Capture the cell that displays the provided text and extract its [x, y] central coordinate. 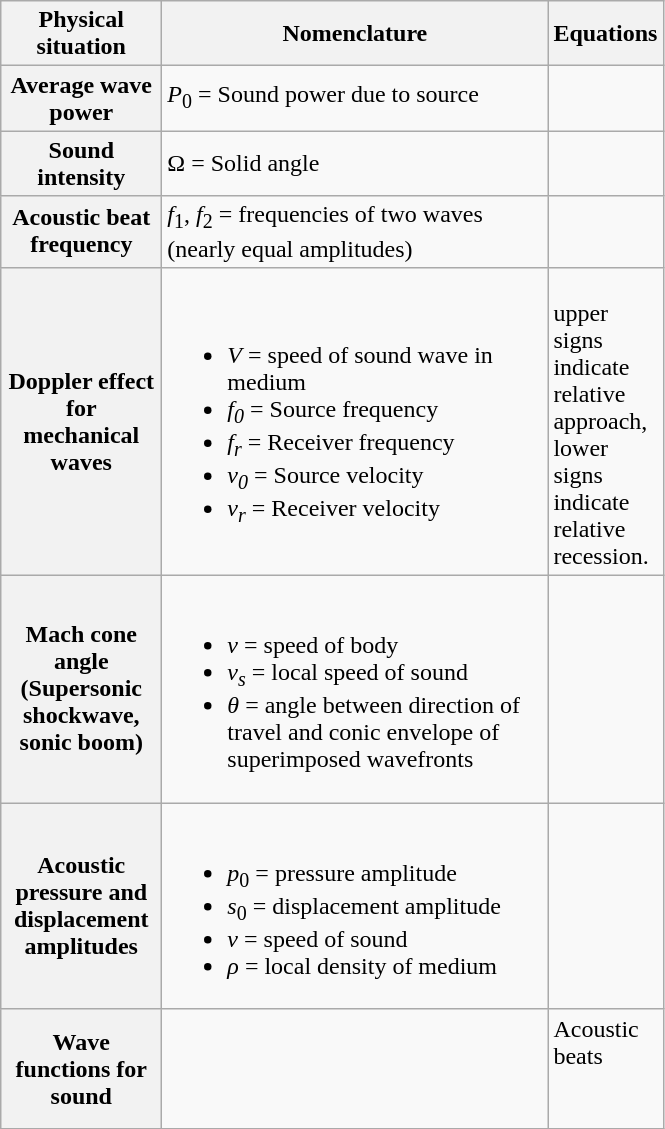
Acoustic beat frequency [82, 232]
Sound intensity [82, 164]
Nomenclature [355, 34]
Wave functions for sound [82, 1068]
Acoustic beats [606, 1068]
f1, f2 = frequencies of two waves (nearly equal amplitudes) [355, 232]
Acoustic pressure and displacement amplitudes [82, 906]
v = speed of bodyvs = local speed of soundθ = angle between direction of travel and conic envelope of superimposed wavefronts [355, 688]
Equations [606, 34]
Ω = Solid angle [355, 164]
V = speed of sound wave in mediumf0 = Source frequencyfr = Receiver frequencyv0 = Source velocityvr = Receiver velocity [355, 421]
p0 = pressure amplitudes0 = displacement amplitudev = speed of soundρ = local density of medium [355, 906]
Average wave power [82, 98]
upper signs indicate relative approach, lower signs indicate relative recession. [606, 421]
Mach cone angle (Supersonic shockwave, sonic boom) [82, 688]
P0 = Sound power due to source [355, 98]
Doppler effect for mechanical waves [82, 421]
Physical situation [82, 34]
